Determine the (X, Y) coordinate at the center of the cell enclosing the given text.  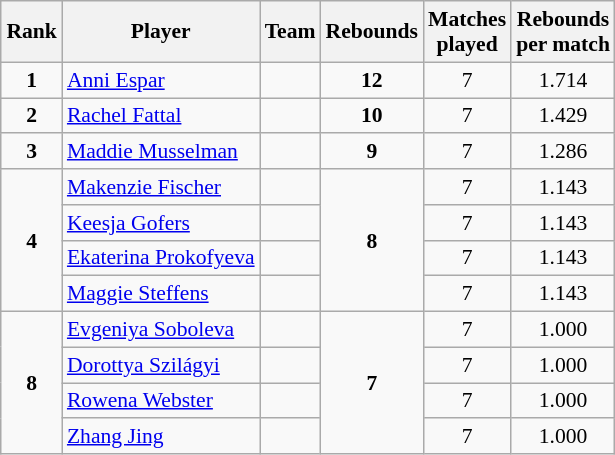
1.714 (563, 80)
Dorottya Szilágyi (161, 365)
Maggie Steffens (161, 294)
Player (161, 32)
Rebounds (372, 32)
4 (32, 240)
Evgeniya Soboleva (161, 330)
1.429 (563, 116)
3 (32, 152)
9 (372, 152)
Zhang Jing (161, 437)
1 (32, 80)
2 (32, 116)
Rank (32, 32)
Anni Espar (161, 80)
12 (372, 80)
Team (290, 32)
Reboundsper match (563, 32)
1.286 (563, 152)
Matchesplayed (467, 32)
10 (372, 116)
Rowena Webster (161, 401)
Keesja Gofers (161, 223)
Rachel Fattal (161, 116)
Maddie Musselman (161, 152)
Makenzie Fischer (161, 187)
Ekaterina Prokofyeva (161, 258)
